Pinpoint the cell where the given text exists, returning its (X, Y) midpoint coordinate. 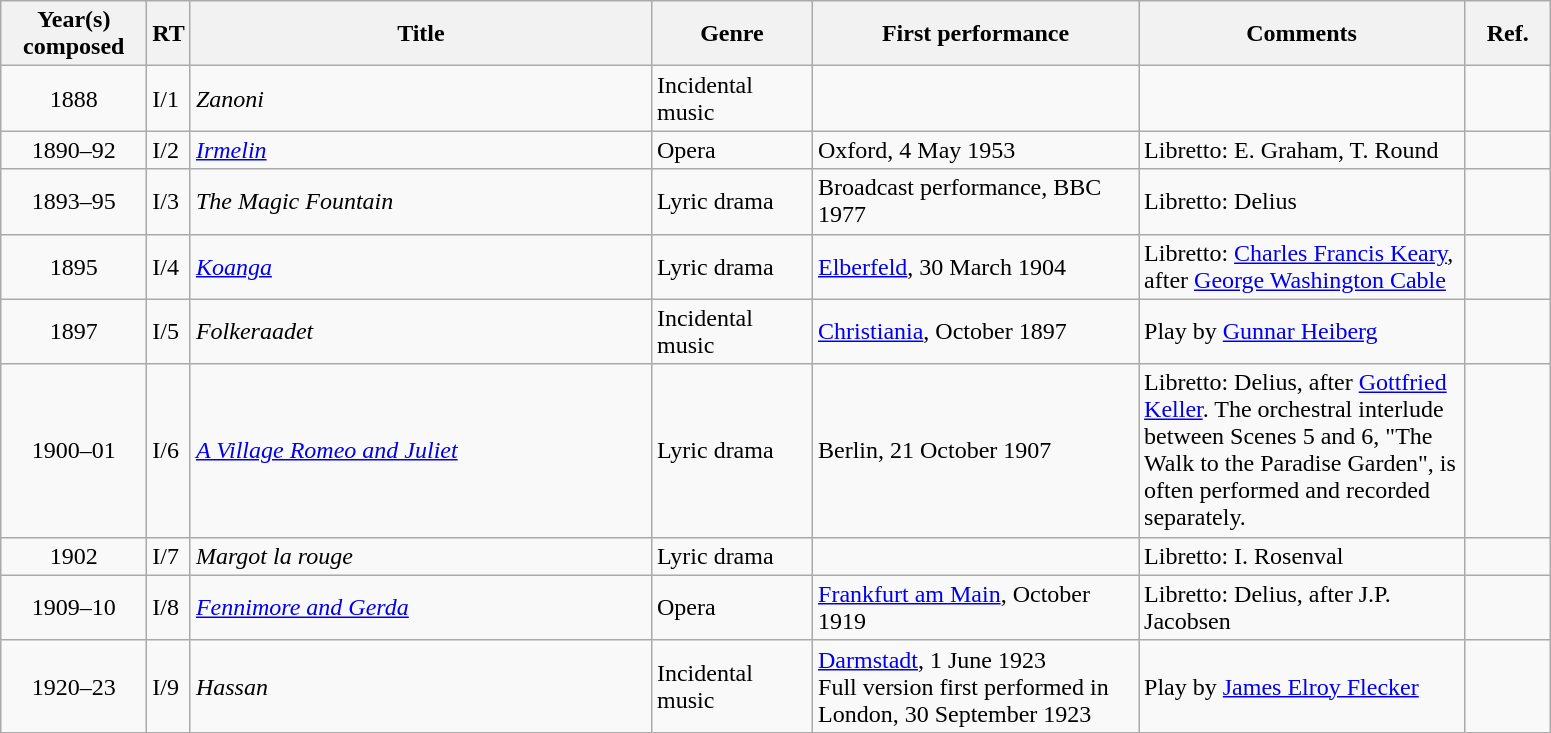
Libretto: Charles Francis Keary, after George Washington Cable (1302, 266)
Margot la rouge (420, 556)
Play by Gunnar Heiberg (1302, 332)
Folkeraadet (420, 332)
A Village Romeo and Juliet (420, 450)
The Magic Fountain (420, 202)
I/3 (169, 202)
I/5 (169, 332)
Darmstadt, 1 June 1923Full version first performed in London, 30 September 1923 (976, 686)
I/6 (169, 450)
I/8 (169, 608)
First performance (976, 34)
Zanoni (420, 98)
1920–23 (74, 686)
1897 (74, 332)
1890–92 (74, 150)
1893–95 (74, 202)
I/9 (169, 686)
Berlin, 21 October 1907 (976, 450)
Libretto: Delius, after J.P. Jacobsen (1302, 608)
1900–01 (74, 450)
I/7 (169, 556)
Christiania, October 1897 (976, 332)
Frankfurt am Main, October 1919 (976, 608)
Title (420, 34)
I/1 (169, 98)
Libretto: Delius (1302, 202)
Fennimore and Gerda (420, 608)
I/2 (169, 150)
1902 (74, 556)
RT (169, 34)
Koanga (420, 266)
1909–10 (74, 608)
1888 (74, 98)
Libretto: E. Graham, T. Round (1302, 150)
Year(s) composed (74, 34)
Comments (1302, 34)
Broadcast performance, BBC 1977 (976, 202)
Play by James Elroy Flecker (1302, 686)
Irmelin (420, 150)
Hassan (420, 686)
Elberfeld, 30 March 1904 (976, 266)
Libretto: I. Rosenval (1302, 556)
1895 (74, 266)
Oxford, 4 May 1953 (976, 150)
Ref. (1508, 34)
I/4 (169, 266)
Genre (732, 34)
